Determine the (x, y) coordinate at the center of the cell enclosing the given text.  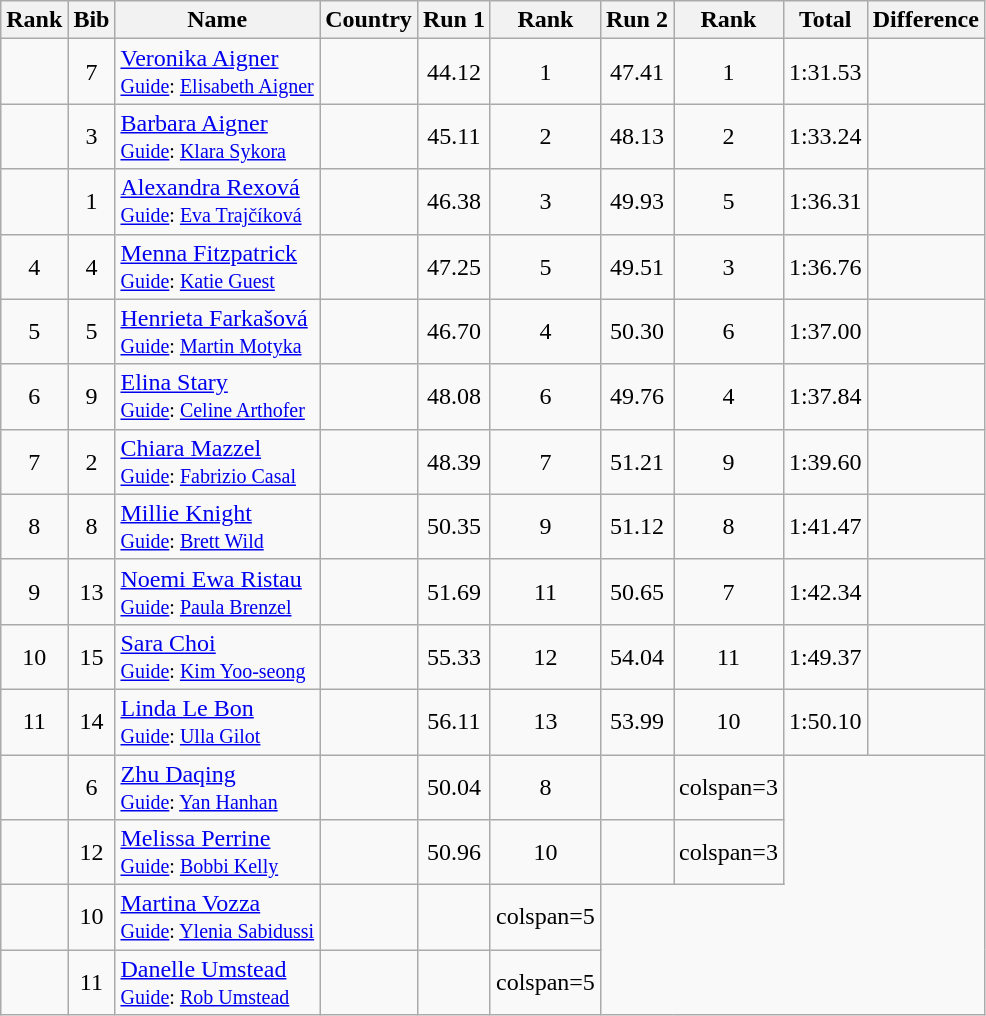
Run 2 (636, 20)
49.93 (636, 202)
Martina VozzaGuide: Ylenia Sabidussi (218, 918)
Melissa PerrineGuide: Bobbi Kelly (218, 852)
1:42.34 (825, 592)
Name (218, 20)
49.51 (636, 266)
Alexandra RexováGuide: Eva Trajčíková (218, 202)
48.13 (636, 136)
Henrieta FarkašováGuide: Martin Motyka (218, 332)
Menna FitzpatrickGuide: Katie Guest (218, 266)
15 (92, 656)
Linda Le BonGuide: Ulla Gilot (218, 722)
Country (369, 20)
1:37.00 (825, 332)
Barbara AignerGuide: Klara Sykora (218, 136)
1:39.60 (825, 462)
44.12 (454, 72)
1:49.37 (825, 656)
1:41.47 (825, 526)
Millie KnightGuide: Brett Wild (218, 526)
14 (92, 722)
53.99 (636, 722)
47.25 (454, 266)
48.08 (454, 396)
51.21 (636, 462)
1:37.84 (825, 396)
Danelle UmsteadGuide: Rob Umstead (218, 982)
Bib (92, 20)
Difference (926, 20)
50.04 (454, 786)
51.12 (636, 526)
54.04 (636, 656)
50.65 (636, 592)
48.39 (454, 462)
47.41 (636, 72)
Run 1 (454, 20)
45.11 (454, 136)
Chiara MazzelGuide: Fabrizio Casal (218, 462)
Sara ChoiGuide: Kim Yoo-seong (218, 656)
51.69 (454, 592)
Veronika AignerGuide: Elisabeth Aigner (218, 72)
1:31.53 (825, 72)
55.33 (454, 656)
1:50.10 (825, 722)
50.35 (454, 526)
Elina StaryGuide: Celine Arthofer (218, 396)
56.11 (454, 722)
49.76 (636, 396)
1:36.31 (825, 202)
Noemi Ewa RistauGuide: Paula Brenzel (218, 592)
46.38 (454, 202)
1:36.76 (825, 266)
46.70 (454, 332)
50.96 (454, 852)
50.30 (636, 332)
Zhu DaqingGuide: Yan Hanhan (218, 786)
Total (825, 20)
1:33.24 (825, 136)
